Scan for the cell matching the given text and deliver its [x, y] coordinate at center. 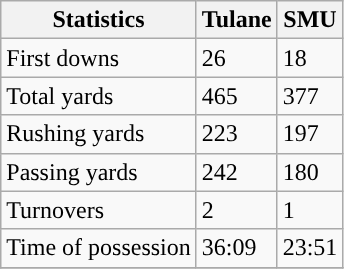
180 [310, 172]
Tulane [236, 20]
36:09 [236, 248]
23:51 [310, 248]
2 [236, 210]
377 [310, 96]
Total yards [99, 96]
197 [310, 134]
First downs [99, 58]
223 [236, 134]
Statistics [99, 20]
242 [236, 172]
26 [236, 58]
Passing yards [99, 172]
Time of possession [99, 248]
Turnovers [99, 210]
1 [310, 210]
SMU [310, 20]
465 [236, 96]
18 [310, 58]
Rushing yards [99, 134]
